For the text-containing cell, return its midpoint in (x, y) coordinate format. 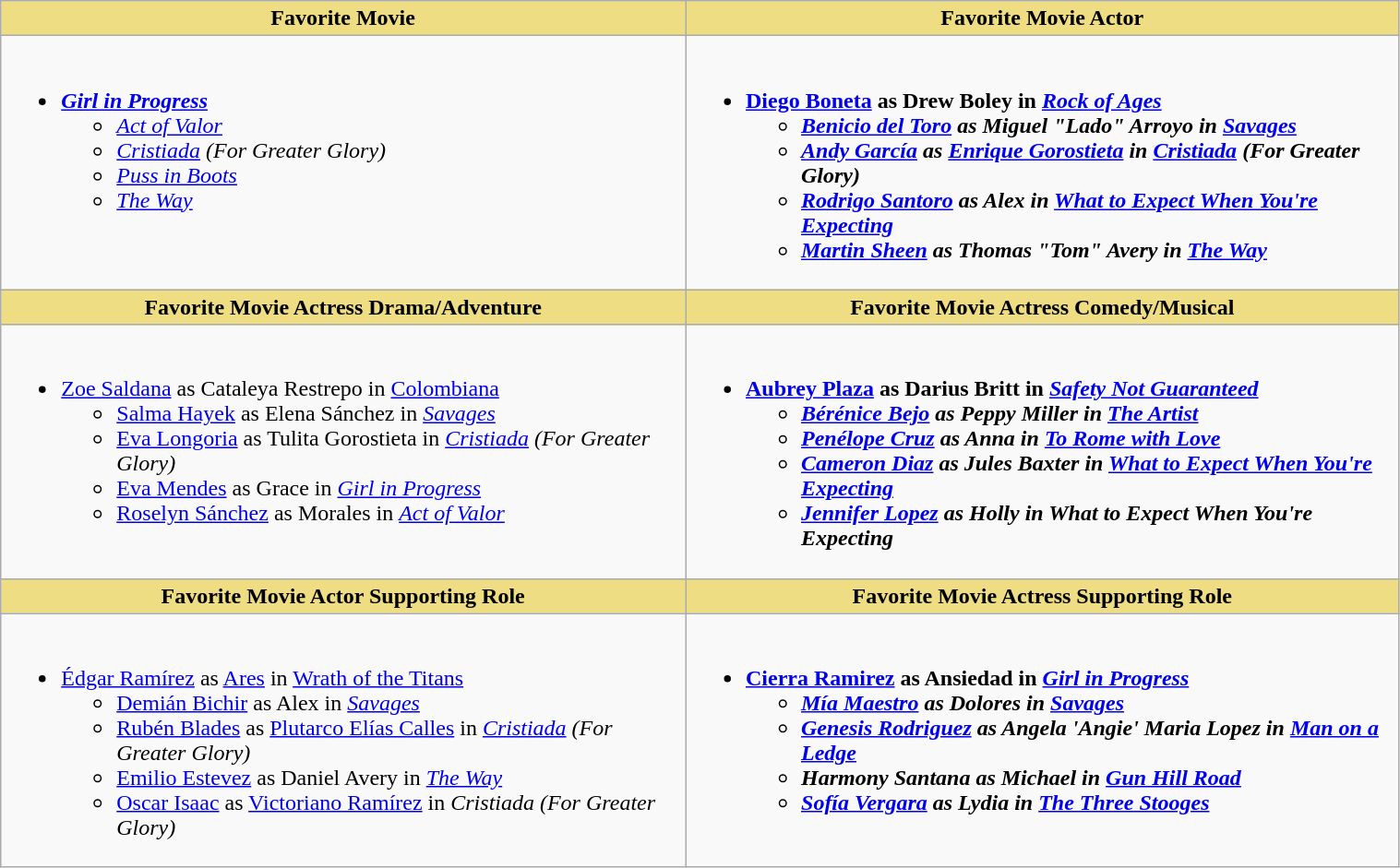
Favorite Movie Actor Supporting Role (343, 596)
Favorite Movie (343, 18)
Favorite Movie Actress Supporting Role (1042, 596)
Girl in ProgressAct of ValorCristiada (For Greater Glory)Puss in BootsThe Way (343, 162)
Favorite Movie Actress Drama/Adventure (343, 307)
Favorite Movie Actress Comedy/Musical (1042, 307)
Favorite Movie Actor (1042, 18)
